Return the [X, Y] coordinate for the center point of the cell that contains the specified text.  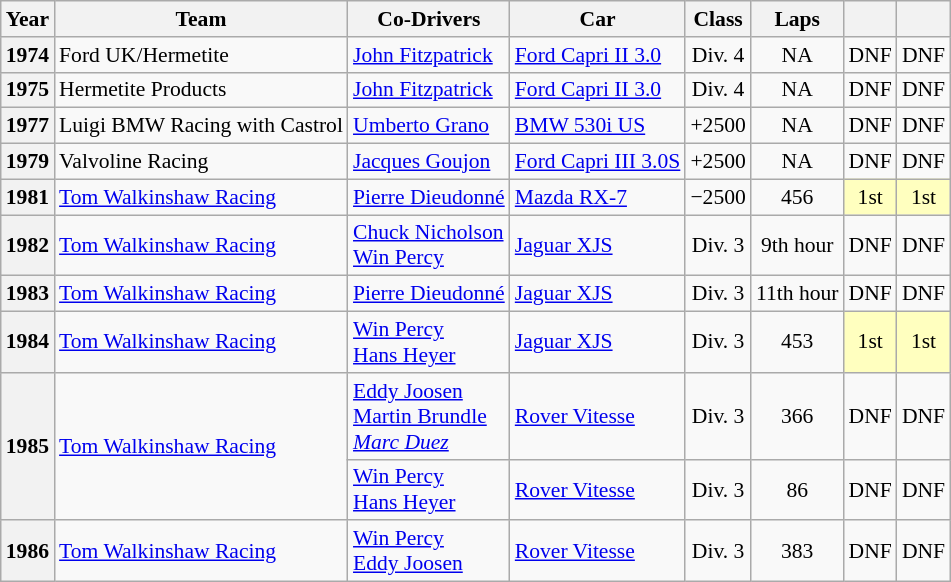
Chuck Nicholson Win Percy [429, 246]
Win Percy Eddy Joosen [429, 552]
1985 [28, 447]
1974 [28, 55]
Valvoline Racing [201, 162]
1984 [28, 342]
Year [28, 19]
1986 [28, 552]
383 [798, 552]
Class [718, 19]
1983 [28, 294]
1981 [28, 197]
Hermetite Products [201, 90]
11th hour [798, 294]
86 [798, 490]
Eddy Joosen Martin Brundle Marc Duez [429, 416]
−2500 [718, 197]
1982 [28, 246]
Car [598, 19]
Co-Drivers [429, 19]
Team [201, 19]
Jacques Goujon [429, 162]
Mazda RX-7 [598, 197]
1979 [28, 162]
Ford UK/Hermetite [201, 55]
Laps [798, 19]
1977 [28, 126]
456 [798, 197]
Luigi BMW Racing with Castrol [201, 126]
BMW 530i US [598, 126]
1975 [28, 90]
366 [798, 416]
453 [798, 342]
9th hour [798, 246]
Ford Capri III 3.0S [598, 162]
Umberto Grano [429, 126]
